Return the (X, Y) coordinate for the center point of the cell that contains the specified text.  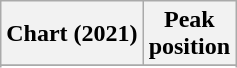
Peakposition (189, 34)
Chart (2021) (72, 34)
